From the cell containing the given text, extract its center point as (x, y) coordinate. 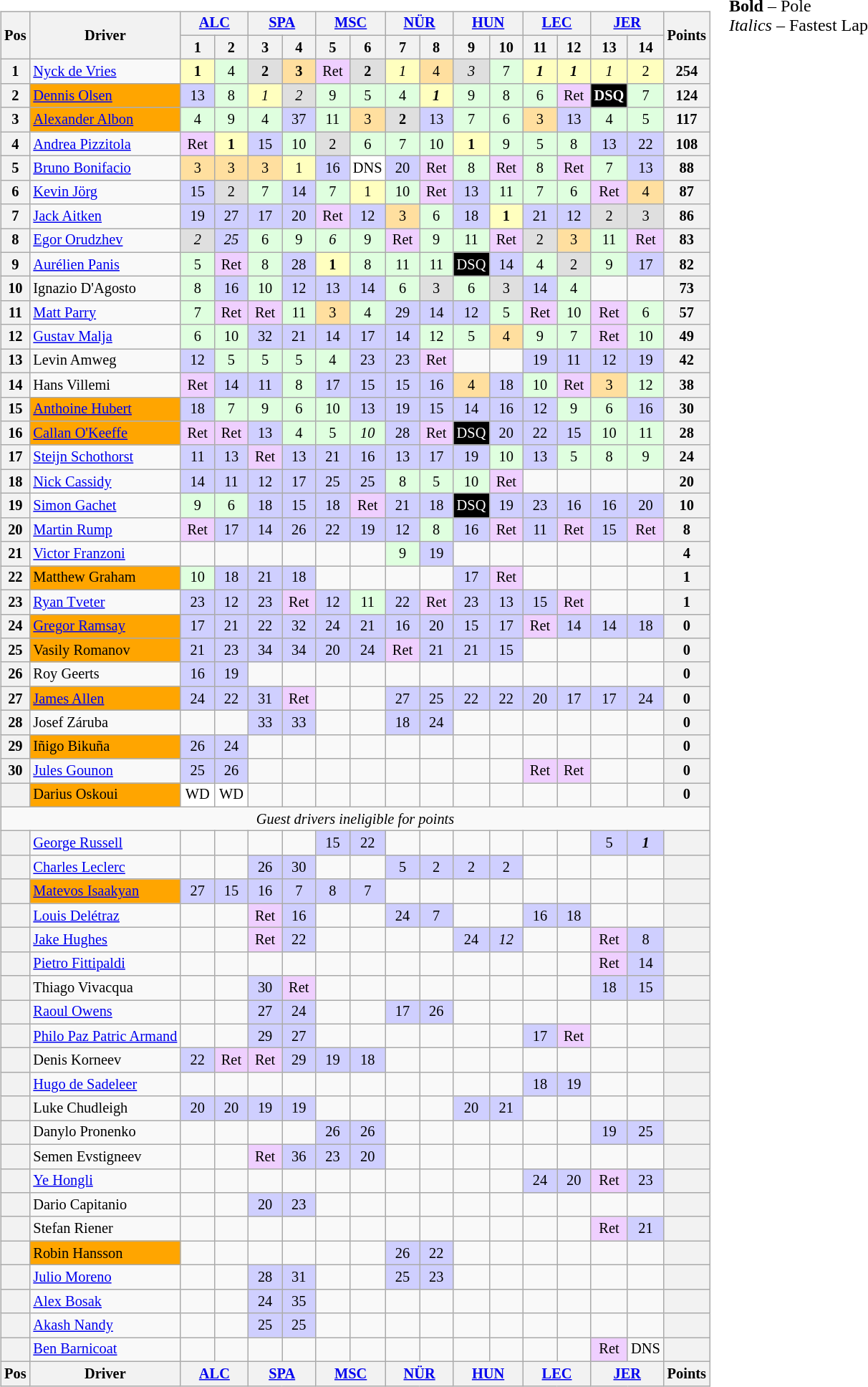
Matthew Graham (105, 578)
Levin Amweg (105, 361)
Ye Hongli (105, 1181)
Aurélien Panis (105, 264)
George Russell (105, 843)
108 (687, 144)
Jack Aitken (105, 216)
87 (687, 192)
83 (687, 241)
Matt Parry (105, 313)
82 (687, 264)
Pietro Fittipaldi (105, 964)
Egor Orudzhev (105, 241)
Hugo de Sadeleer (105, 1085)
Charles Leclerc (105, 868)
Nyck de Vries (105, 72)
Gregor Ramsay (105, 626)
Ryan Tveter (105, 602)
Thiago Vivacqua (105, 988)
Louis Delétraz (105, 916)
73 (687, 289)
Stefan Riener (105, 1229)
Steijn Schothorst (105, 457)
James Allen (105, 699)
Alex Bosak (105, 1301)
117 (687, 120)
Simon Gachet (105, 506)
Vasily Romanov (105, 651)
49 (687, 337)
38 (687, 385)
Jules Gounon (105, 771)
Jake Hughes (105, 940)
Philo Paz Patric Armand (105, 1036)
88 (687, 168)
Roy Geerts (105, 674)
Alexander Albon (105, 120)
Matevos Isaakyan (105, 891)
Robin Hansson (105, 1253)
Dennis Olsen (105, 96)
Kevin Jörg (105, 192)
Ignazio D'Agosto (105, 289)
86 (687, 216)
124 (687, 96)
57 (687, 313)
Hans Villemi (105, 385)
Bruno Bonifacio (105, 168)
Andrea Pizzitola (105, 144)
Ben Barnicoat (105, 1350)
Raoul Owens (105, 1012)
Anthoine Hubert (105, 409)
Semen Evstigneev (105, 1156)
35 (299, 1301)
Denis Korneev (105, 1060)
Dario Capitanio (105, 1205)
Martin Rump (105, 529)
37 (299, 120)
Callan O'Keeffe (105, 433)
36 (299, 1156)
Gustav Malja (105, 337)
42 (687, 361)
Guest drivers ineligible for points (355, 819)
Julio Moreno (105, 1277)
Danylo Pronenko (105, 1133)
Nick Cassidy (105, 481)
Victor Franzoni (105, 554)
Josef Záruba (105, 723)
Luke Chudleigh (105, 1108)
Darius Oskoui (105, 795)
Iñigo Bikuña (105, 747)
254 (687, 72)
Akash Nandy (105, 1325)
